Scan for the cell matching the given text and deliver its [X, Y] coordinate at center. 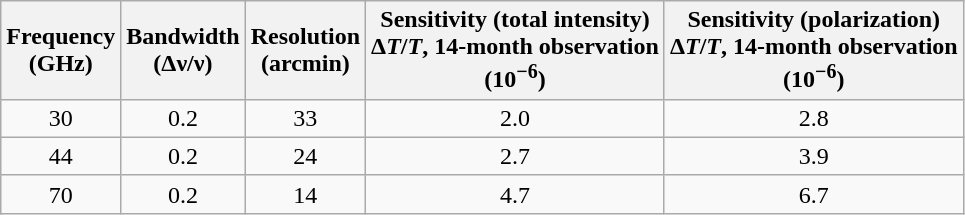
6.7 [814, 194]
44 [61, 156]
70 [61, 194]
4.7 [516, 194]
14 [305, 194]
2.0 [516, 118]
2.7 [516, 156]
Resolution(arcmin) [305, 50]
33 [305, 118]
Sensitivity (polarization)ΔT/T, 14-month observation(10−6) [814, 50]
Frequency(GHz) [61, 50]
3.9 [814, 156]
2.8 [814, 118]
24 [305, 156]
30 [61, 118]
Sensitivity (total intensity)ΔT/T, 14-month observation(10−6) [516, 50]
Bandwidth(Δν/ν) [183, 50]
